Find where the given text appears and provide that cell's center as (X, Y) coordinate. 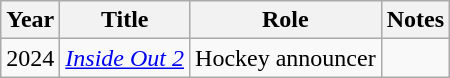
Title (125, 20)
2024 (30, 58)
Role (286, 20)
Year (30, 20)
Hockey announcer (286, 58)
Notes (415, 20)
Inside Out 2 (125, 58)
